Provide the [X, Y] coordinate of the cell's center where the given text is located.  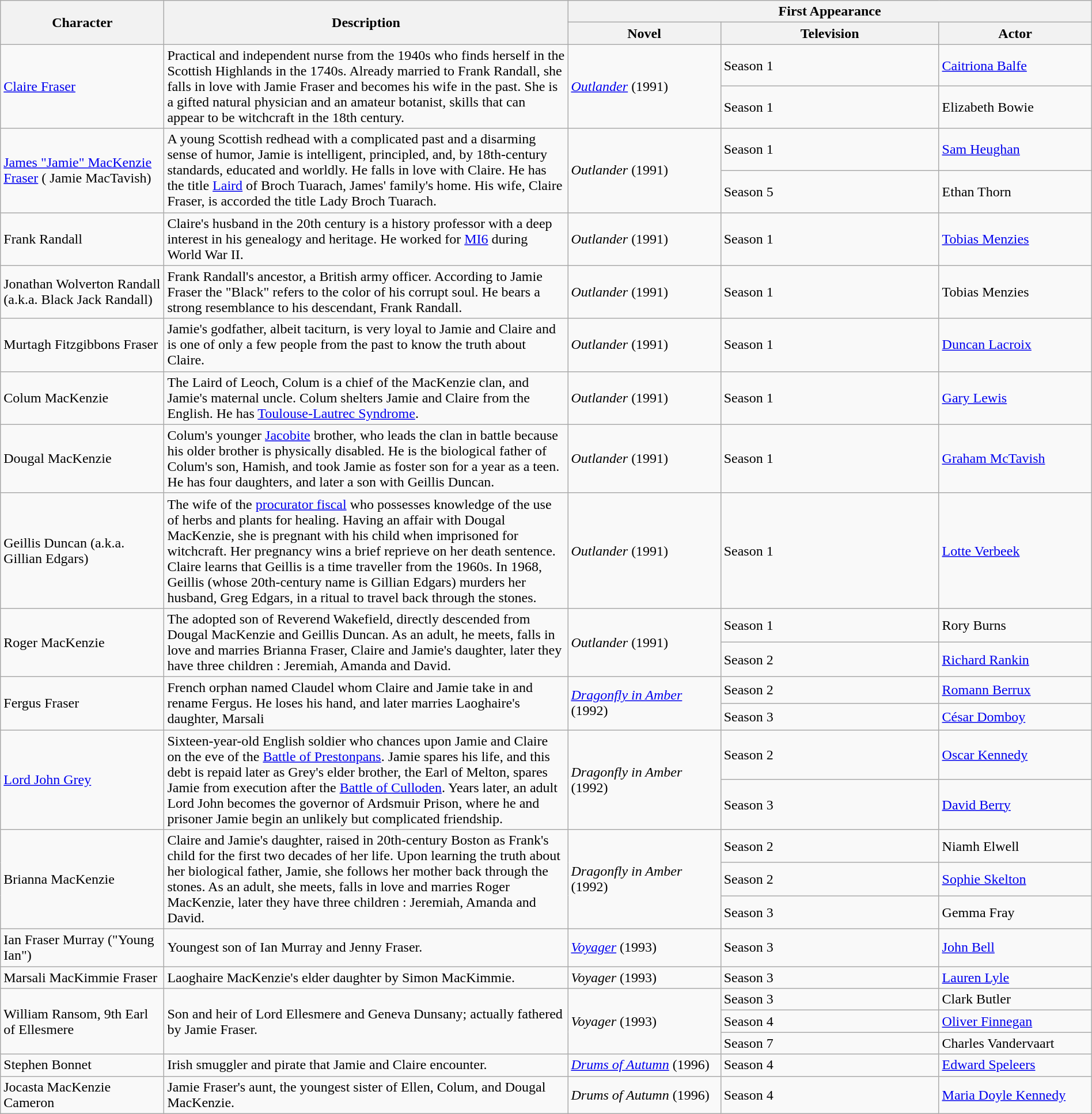
Jocasta MacKenzie Cameron [82, 1095]
Clark Butler [1015, 999]
Oliver Finnegan [1015, 1021]
Ian Fraser Murray ("Young Ian") [82, 948]
Claire Fraser [82, 86]
Lauren Lyle [1015, 978]
Ethan Thorn [1015, 191]
Lotte Verbeek [1015, 550]
Marsali MacKimmie Fraser [82, 978]
Graham McTavish [1015, 458]
Youngest son of Ian Murray and Jenny Fraser. [366, 948]
Television [829, 33]
Elizabeth Bowie [1015, 107]
Sam Heughan [1015, 150]
Maria Doyle Kennedy [1015, 1095]
Fergus Fraser [82, 703]
French orphan named Claudel whom Claire and Jamie take in and rename Fergus. He loses his hand, and later marries Laoghaire's daughter, Marsali [366, 703]
Oscar Kennedy [1015, 755]
Dougal MacKenzie [82, 458]
Jamie's godfather, albeit taciturn, is very loyal to Jamie and Claire and is one of only a few people from the past to know the truth about Claire. [366, 345]
Geillis Duncan (a.k.a. Gillian Edgars) [82, 550]
Brianna MacKenzie [82, 880]
Irish smuggler and pirate that Jamie and Claire encounter. [366, 1065]
Frank Randall [82, 239]
Rory Burns [1015, 625]
Laoghaire MacKenzie's elder daughter by Simon MacKimmie. [366, 978]
Roger MacKenzie [82, 642]
Romann Berrux [1015, 690]
Murtagh Fitzgibbons Fraser [82, 345]
Season 5 [829, 191]
Duncan Lacroix [1015, 345]
Richard Rankin [1015, 660]
Jonathan Wolverton Randall (a.k.a. Black Jack Randall) [82, 292]
Gemma Fray [1015, 913]
Caitriona Balfe [1015, 66]
Colum MacKenzie [82, 398]
John Bell [1015, 948]
Novel [644, 33]
Actor [1015, 33]
César Domboy [1015, 716]
Character [82, 22]
Charles Vandervaart [1015, 1043]
Son and heir of Lord Ellesmere and Geneva Dunsany; actually fathered by Jamie Fraser. [366, 1021]
James "Jamie" MacKenzie Fraser ( Jamie MacTavish) [82, 170]
Stephen Bonnet [82, 1065]
Lord John Grey [82, 780]
William Ransom, 9th Earl of Ellesmere [82, 1021]
Sophie Skelton [1015, 879]
Jamie Fraser's aunt, the youngest sister of Ellen, Colum, and Dougal MacKenzie. [366, 1095]
Gary Lewis [1015, 398]
Edward Speleers [1015, 1065]
First Appearance [829, 12]
Description [366, 22]
David Berry [1015, 805]
Niamh Elwell [1015, 846]
Season 7 [829, 1043]
